Detect which cell encompasses the target text, then output its (X, Y) center coordinate. 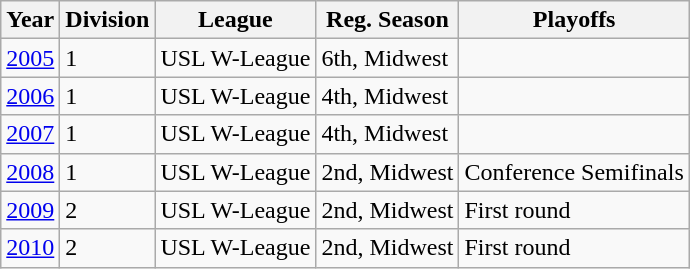
2007 (30, 134)
2006 (30, 96)
Playoffs (574, 20)
6th, Midwest (388, 58)
2008 (30, 172)
Year (30, 20)
Conference Semifinals (574, 172)
2009 (30, 210)
Reg. Season (388, 20)
2005 (30, 58)
Division (108, 20)
2010 (30, 248)
League (236, 20)
